Find where the given text appears and provide that cell's center as (x, y) coordinate. 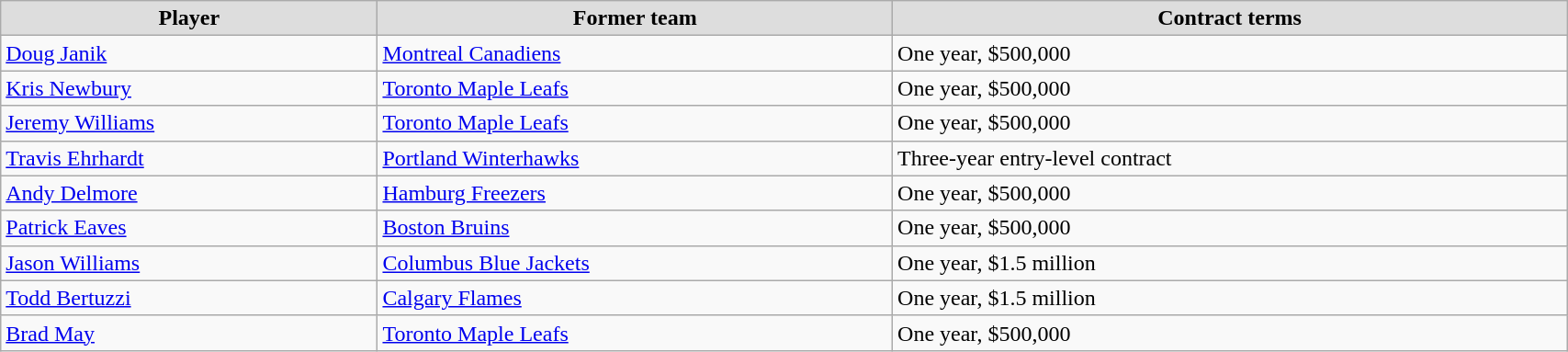
Montreal Canadiens (636, 53)
Boston Bruins (636, 228)
Jason Williams (189, 263)
Brad May (189, 333)
Patrick Eaves (189, 228)
Travis Ehrhardt (189, 158)
Contract terms (1230, 18)
Doug Janik (189, 53)
Former team (636, 18)
Hamburg Freezers (636, 193)
Kris Newbury (189, 88)
Todd Bertuzzi (189, 298)
Columbus Blue Jackets (636, 263)
Jeremy Williams (189, 123)
Andy Delmore (189, 193)
Player (189, 18)
Portland Winterhawks (636, 158)
Three-year entry-level contract (1230, 158)
Calgary Flames (636, 298)
